Search for the cell housing the specified text and yield its [X, Y] center coordinate. 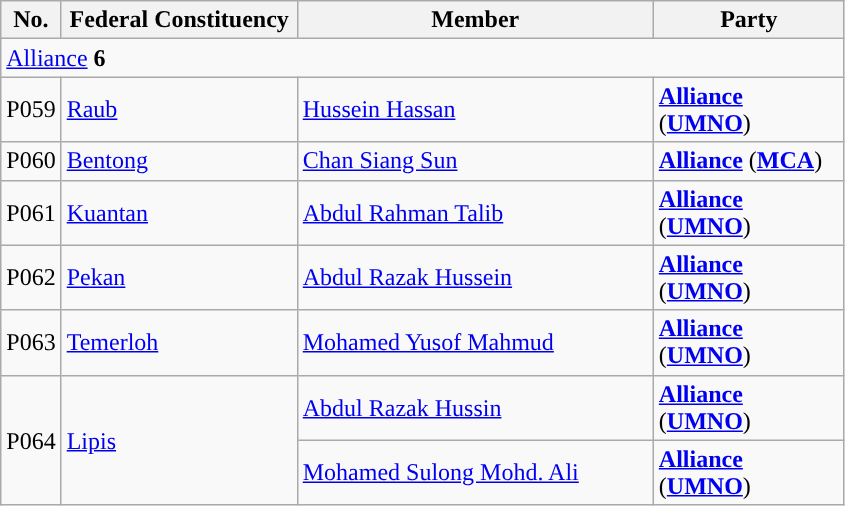
Temerloh [179, 342]
Alliance 6 [423, 58]
P064 [31, 440]
P059 [31, 110]
P063 [31, 342]
No. [31, 20]
Bentong [179, 161]
Mohamed Yusof Mahmud [475, 342]
Hussein Hassan [475, 110]
Member [475, 20]
P060 [31, 161]
Lipis [179, 440]
P061 [31, 212]
P062 [31, 278]
Chan Siang Sun [475, 161]
Alliance (MCA) [748, 161]
Kuantan [179, 212]
Raub [179, 110]
Abdul Rahman Talib [475, 212]
Federal Constituency [179, 20]
Abdul Razak Hussin [475, 408]
Party [748, 20]
Pekan [179, 278]
Abdul Razak Hussein [475, 278]
Mohamed Sulong Mohd. Ali [475, 472]
